Detect which cell encompasses the target text, then output its (X, Y) center coordinate. 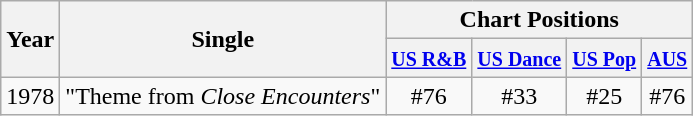
Chart Positions (540, 20)
AUS (668, 58)
US Dance (520, 58)
1978 (30, 96)
Single (223, 39)
US Pop (604, 58)
US R&B (429, 58)
#33 (520, 96)
#25 (604, 96)
"Theme from Close Encounters" (223, 96)
Year (30, 39)
